Identify which cell holds the provided text, then report its (X, Y) central coordinate. 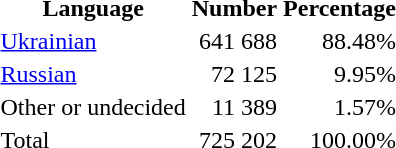
641 688 (234, 41)
11 389 (234, 107)
72 125 (234, 74)
